Locate the cell with the specified text and output its [x, y] center coordinate. 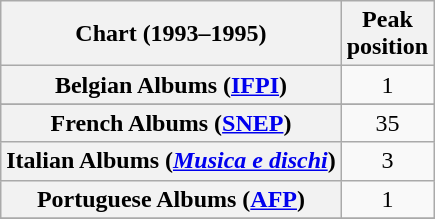
Chart (1993–1995) [171, 34]
3 [387, 161]
35 [387, 123]
Peakposition [387, 34]
French Albums (SNEP) [171, 123]
Italian Albums (Musica e dischi) [171, 161]
Portuguese Albums (AFP) [171, 199]
Belgian Albums (IFPI) [171, 85]
